Return the [x, y] coordinate for the center point of the cell that contains the specified text.  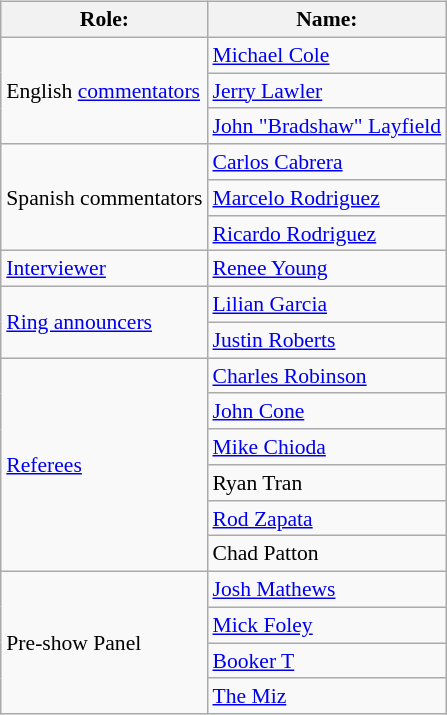
Mike Chioda [326, 447]
Referees [104, 465]
Justin Roberts [326, 340]
Charles Robinson [326, 376]
Michael Cole [326, 55]
Ryan Tran [326, 483]
Marcelo Rodriguez [326, 198]
Renee Young [326, 269]
English commentators [104, 90]
Booker T [326, 661]
Lilian Garcia [326, 305]
Chad Patton [326, 554]
Carlos Cabrera [326, 162]
Interviewer [104, 269]
Josh Mathews [326, 590]
Rod Zapata [326, 518]
John Cone [326, 411]
Role: [104, 20]
Pre-show Panel [104, 643]
The Miz [326, 696]
Ring announcers [104, 322]
Name: [326, 20]
Spanish commentators [104, 198]
Mick Foley [326, 625]
Ricardo Rodriguez [326, 233]
John "Bradshaw" Layfield [326, 126]
Jerry Lawler [326, 91]
